Pinpoint the cell where the given text exists, returning its [X, Y] midpoint coordinate. 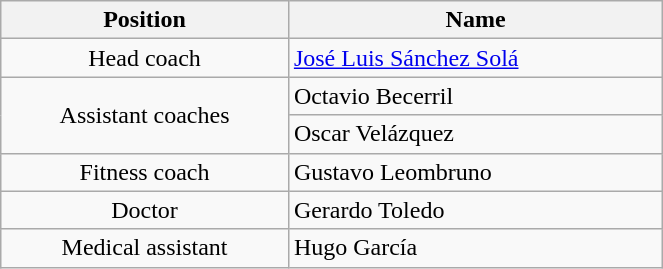
Medical assistant [145, 248]
Position [145, 20]
Oscar Velázquez [475, 134]
Doctor [145, 210]
Octavio Becerril [475, 96]
Hugo García [475, 248]
Fitness coach [145, 172]
José Luis Sánchez Solá [475, 58]
Name [475, 20]
Gustavo Leombruno [475, 172]
Gerardo Toledo [475, 210]
Head coach [145, 58]
Assistant coaches [145, 115]
